Capture the cell that displays the provided text and extract its (X, Y) central coordinate. 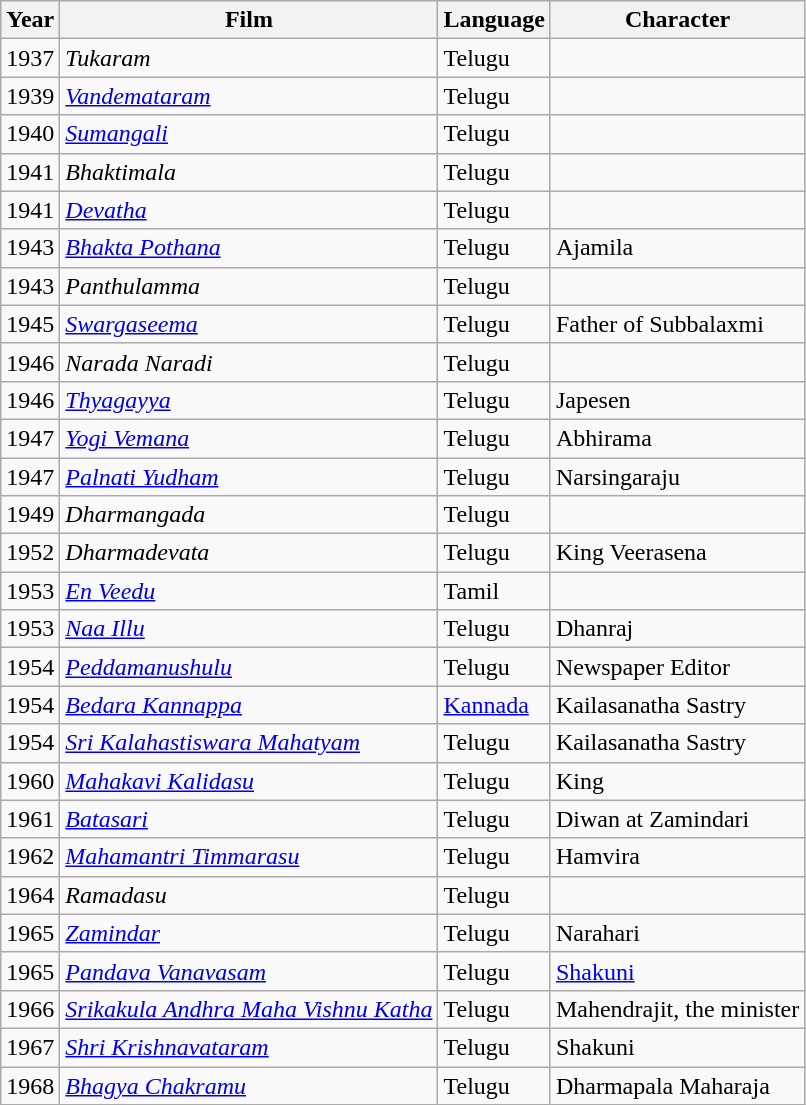
Naa Illu (249, 629)
King Veerasena (677, 553)
Newspaper Editor (677, 667)
1961 (30, 819)
Batasari (249, 819)
Bhakta Pothana (249, 248)
Palnati Yudham (249, 477)
1945 (30, 324)
Hamvira (677, 857)
Japesen (677, 400)
Sri Kalahastiswara Mahatyam (249, 743)
1952 (30, 553)
Srikakula Andhra Maha Vishnu Katha (249, 1009)
Narsingaraju (677, 477)
Dharmadevata (249, 553)
Ramadasu (249, 895)
1962 (30, 857)
Swargaseema (249, 324)
Sumangali (249, 134)
Bedara Kannappa (249, 705)
1939 (30, 96)
King (677, 781)
Tamil (494, 591)
Pandava Vanavasam (249, 971)
Kannada (494, 705)
1968 (30, 1085)
Narada Naradi (249, 362)
Ajamila (677, 248)
Peddamanushulu (249, 667)
Father of Subbalaxmi (677, 324)
Devatha (249, 210)
Film (249, 20)
Diwan at Zamindari (677, 819)
Yogi Vemana (249, 438)
Year (30, 20)
Dharmapala Maharaja (677, 1085)
1937 (30, 58)
Shri Krishnavataram (249, 1047)
Mahendrajit, the minister (677, 1009)
Mahamantri Timmarasu (249, 857)
1967 (30, 1047)
Thyagayya (249, 400)
Bhaktimala (249, 172)
1960 (30, 781)
1940 (30, 134)
En Veedu (249, 591)
Language (494, 20)
Tukaram (249, 58)
Zamindar (249, 933)
Dharmangada (249, 515)
Narahari (677, 933)
Abhirama (677, 438)
1949 (30, 515)
Dhanraj (677, 629)
Vandemataram (249, 96)
1966 (30, 1009)
Character (677, 20)
Mahakavi Kalidasu (249, 781)
1964 (30, 895)
Bhagya Chakramu (249, 1085)
Panthulamma (249, 286)
